Return the [X, Y] coordinate for the center point of the cell that contains the specified text.  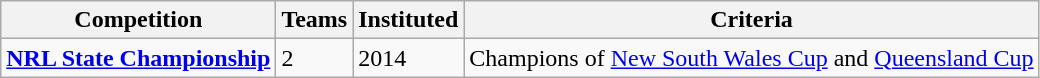
Teams [314, 20]
NRL State Championship [138, 58]
Instituted [408, 20]
Champions of New South Wales Cup and Queensland Cup [752, 58]
Criteria [752, 20]
Competition [138, 20]
2 [314, 58]
2014 [408, 58]
